Return (X, Y) of the center of cell containing provided text 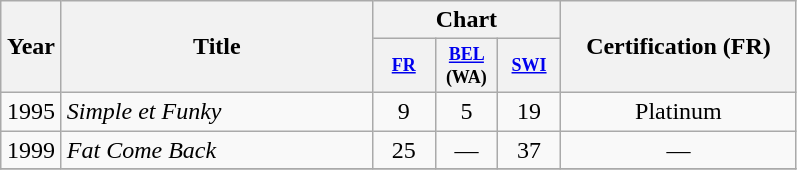
37 (530, 150)
Simple et Funky (216, 111)
FR (404, 66)
Certification (FR) (678, 47)
25 (404, 150)
Year (32, 47)
1995 (32, 111)
BEL (WA) (466, 66)
19 (530, 111)
1999 (32, 150)
5 (466, 111)
Platinum (678, 111)
Title (216, 47)
Chart (466, 20)
9 (404, 111)
SWI (530, 66)
Fat Come Back (216, 150)
